Scan for the cell matching the given text and deliver its [X, Y] coordinate at center. 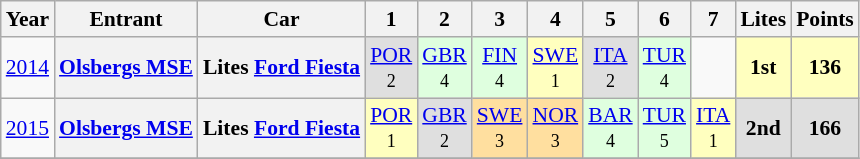
POR1 [391, 128]
5 [610, 19]
6 [664, 19]
Entrant [126, 19]
Lites [763, 19]
3 [500, 19]
ITA2 [610, 68]
Year [28, 19]
TUR5 [664, 128]
GBR4 [444, 68]
TUR4 [664, 68]
1st [763, 68]
ITA1 [713, 128]
4 [555, 19]
FIN4 [500, 68]
136 [825, 68]
Points [825, 19]
2nd [763, 128]
7 [713, 19]
166 [825, 128]
1 [391, 19]
2 [444, 19]
GBR2 [444, 128]
NOR3 [555, 128]
2014 [28, 68]
Car [282, 19]
BAR4 [610, 128]
SWE1 [555, 68]
SWE3 [500, 128]
2015 [28, 128]
POR2 [391, 68]
